For the text-containing cell, return its midpoint in [X, Y] coordinate format. 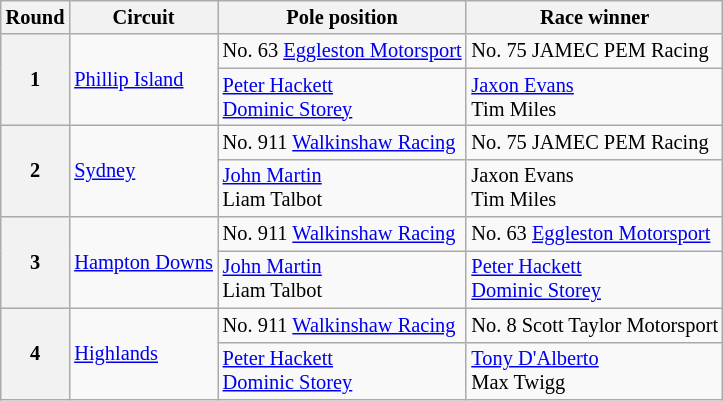
4 [36, 354]
1 [36, 80]
Hampton Downs [143, 262]
Round [36, 17]
2 [36, 170]
Pole position [342, 17]
Sydney [143, 170]
No. 8 Scott Taylor Motorsport [594, 325]
Highlands [143, 354]
Circuit [143, 17]
Tony D'Alberto Max Twigg [594, 371]
Race winner [594, 17]
3 [36, 262]
Phillip Island [143, 80]
